Locate the cell with the specified text and output its [X, Y] center coordinate. 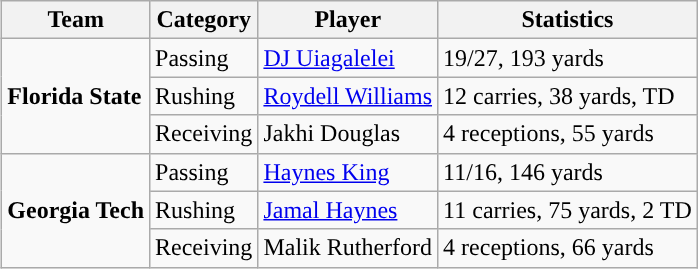
DJ Uiagalelei [348, 58]
4 receptions, 55 yards [568, 134]
Jamal Haynes [348, 210]
Category [204, 20]
11 carries, 75 yards, 2 TD [568, 210]
Florida State [76, 96]
19/27, 193 yards [568, 58]
Malik Rutherford [348, 248]
4 receptions, 66 yards [568, 248]
Roydell Williams [348, 96]
Player [348, 20]
Statistics [568, 20]
Haynes King [348, 172]
Georgia Tech [76, 210]
Team [76, 20]
12 carries, 38 yards, TD [568, 96]
11/16, 146 yards [568, 172]
Jakhi Douglas [348, 134]
